From the cell containing the given text, extract its center point as [X, Y] coordinate. 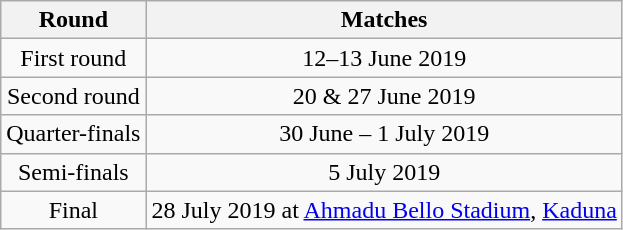
Round [74, 20]
Semi-finals [74, 172]
First round [74, 58]
Second round [74, 96]
20 & 27 June 2019 [384, 96]
30 June – 1 July 2019 [384, 134]
28 July 2019 at Ahmadu Bello Stadium, Kaduna [384, 210]
Final [74, 210]
Matches [384, 20]
12–13 June 2019 [384, 58]
5 July 2019 [384, 172]
Quarter-finals [74, 134]
